Extract the (x, y) coordinate from the center of the cell holding the provided text.  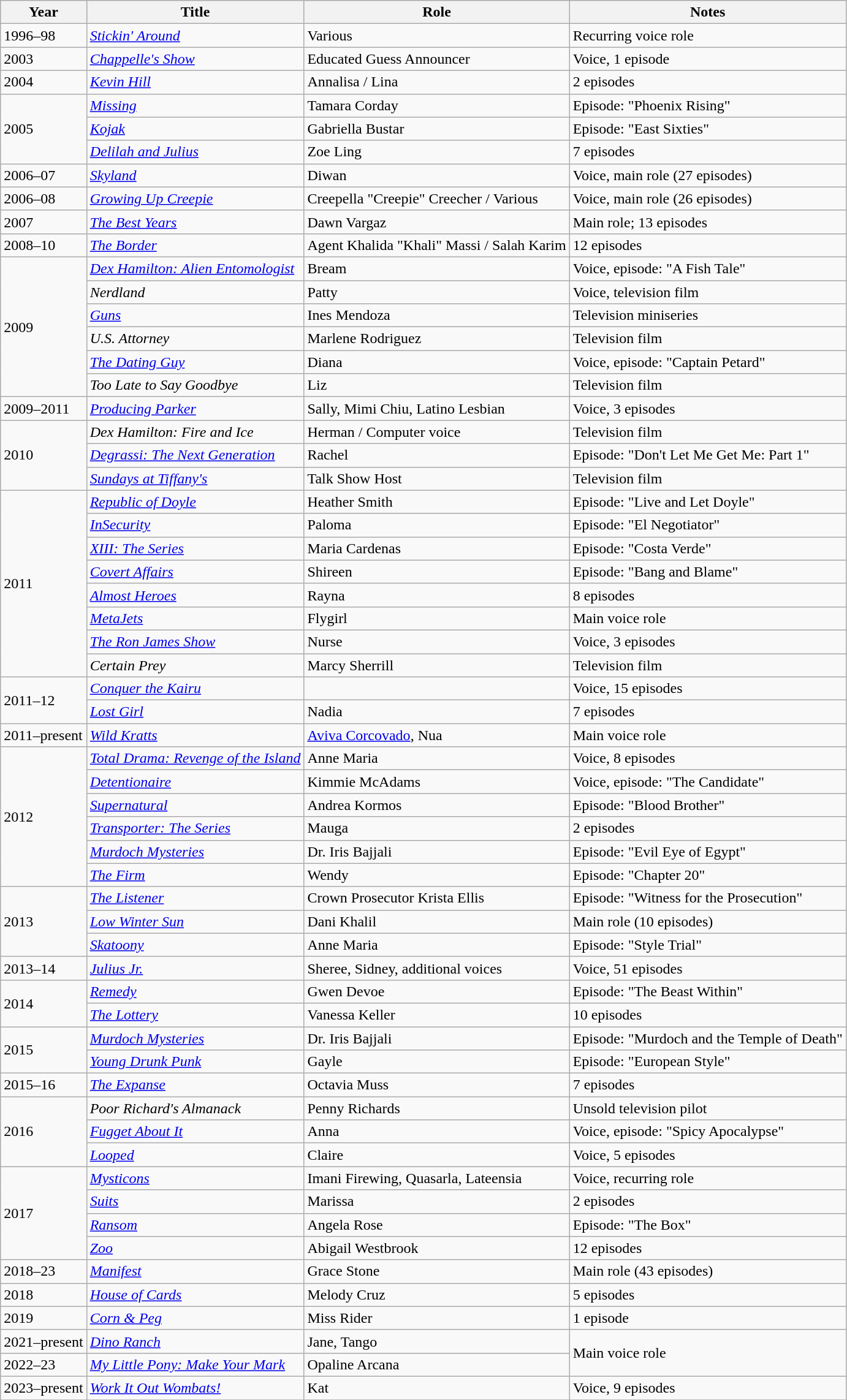
10 episodes (707, 1015)
2003 (44, 59)
Julius Jr. (195, 968)
Episode: "Costa Verde" (707, 548)
Diana (436, 362)
Episode: "Evil Eye of Egypt" (707, 852)
Anna (436, 1132)
Imani Firewing, Quasarla, Lateensia (436, 1178)
Almost Heroes (195, 595)
Main role; 13 episodes (707, 222)
Voice, 1 episode (707, 59)
2005 (44, 129)
1 episode (707, 1318)
InSecurity (195, 525)
2017 (44, 1213)
Dex Hamilton: Fire and Ice (195, 432)
2009 (44, 327)
The Dating Guy (195, 362)
Unsold television pilot (707, 1108)
2022–23 (44, 1364)
Kojak (195, 129)
Various (436, 36)
Degrassi: The Next Generation (195, 455)
Voice, episode: "Spicy Apocalypse" (707, 1132)
Mysticons (195, 1178)
Heather Smith (436, 502)
Notes (707, 12)
Year (44, 12)
Television miniseries (707, 316)
Voice, 51 episodes (707, 968)
Covert Affairs (195, 572)
Wendy (436, 875)
Episode: "Style Trial" (707, 945)
Voice, 8 episodes (707, 759)
2018 (44, 1295)
Voice, television film (707, 292)
2015–16 (44, 1085)
Dex Hamilton: Alien Entomologist (195, 268)
Episode: "Witness for the Prosecution" (707, 898)
Nurse (436, 641)
Supernatural (195, 805)
Remedy (195, 991)
Nadia (436, 712)
Episode: "European Style" (707, 1062)
The Border (195, 245)
Abigail Westbrook (436, 1248)
Kimmie McAdams (436, 782)
Skatoony (195, 945)
My Little Pony: Make Your Mark (195, 1364)
Miss Rider (436, 1318)
Voice, episode: "Captain Petard" (707, 362)
8 episodes (707, 595)
Jane, Tango (436, 1341)
Shireen (436, 572)
Marlene Rodriguez (436, 339)
Sheree, Sidney, additional voices (436, 968)
Ines Mendoza (436, 316)
Dino Ranch (195, 1341)
Crown Prosecutor Krista Ellis (436, 898)
Tamara Corday (436, 105)
Marcy Sherrill (436, 665)
Kat (436, 1388)
Sundays at Tiffany's (195, 479)
Wild Kratts (195, 735)
2011–12 (44, 700)
Voice, 5 episodes (707, 1155)
Voice, 15 episodes (707, 689)
Detentionaire (195, 782)
Kevin Hill (195, 82)
2006–07 (44, 175)
Conquer the Kairu (195, 689)
2023–present (44, 1388)
Voice, main role (27 episodes) (707, 175)
Episode: "The Box" (707, 1225)
Producing Parker (195, 409)
Sally, Mimi Chiu, Latino Lesbian (436, 409)
Gwen Devoe (436, 991)
Transporter: The Series (195, 828)
Episode: "Murdoch and the Temple of Death" (707, 1039)
Creepella "Creepie" Creecher / Various (436, 199)
House of Cards (195, 1295)
Rachel (436, 455)
Guns (195, 316)
MetaJets (195, 618)
Fugget About It (195, 1132)
Episode: "Blood Brother" (707, 805)
Zoe Ling (436, 152)
Work It Out Wombats! (195, 1388)
Episode: "East Sixties" (707, 129)
2009–2011 (44, 409)
Low Winter Sun (195, 921)
Dani Khalil (436, 921)
5 episodes (707, 1295)
Republic of Doyle (195, 502)
Bream (436, 268)
Voice, 9 episodes (707, 1388)
2010 (44, 455)
Mauga (436, 828)
2013–14 (44, 968)
Voice, episode: "A Fish Tale" (707, 268)
Liz (436, 385)
2018–23 (44, 1271)
Aviva Corcovado, Nua (436, 735)
The Firm (195, 875)
Too Late to Say Goodbye (195, 385)
Episode: "The Beast Within" (707, 991)
2015 (44, 1050)
Title (195, 12)
Talk Show Host (436, 479)
Looped (195, 1155)
Voice, episode: "The Candidate" (707, 782)
2006–08 (44, 199)
Total Drama: Revenge of the Island (195, 759)
Suits (195, 1201)
Episode: "Bang and Blame" (707, 572)
Gayle (436, 1062)
Growing Up Creepie (195, 199)
Manifest (195, 1271)
U.S. Attorney (195, 339)
Gabriella Bustar (436, 129)
Role (436, 12)
Claire (436, 1155)
Agent Khalida "Khali" Massi / Salah Karim (436, 245)
The Expanse (195, 1085)
Herman / Computer voice (436, 432)
Episode: "Live and Let Doyle" (707, 502)
The Ron James Show (195, 641)
1996–98 (44, 36)
Missing (195, 105)
Maria Cardenas (436, 548)
Episode: "Don't Let Me Get Me: Part 1" (707, 455)
Octavia Muss (436, 1085)
Diwan (436, 175)
2014 (44, 1003)
Nerdland (195, 292)
Annalisa / Lina (436, 82)
2004 (44, 82)
Voice, main role (26 episodes) (707, 199)
Certain Prey (195, 665)
Recurring voice role (707, 36)
Grace Stone (436, 1271)
Stickin' Around (195, 36)
2008–10 (44, 245)
2007 (44, 222)
Delilah and Julius (195, 152)
Corn & Peg (195, 1318)
Skyland (195, 175)
The Lottery (195, 1015)
Voice, recurring role (707, 1178)
Chappelle's Show (195, 59)
Penny Richards (436, 1108)
Vanessa Keller (436, 1015)
Poor Richard's Almanack (195, 1108)
Angela Rose (436, 1225)
Zoo (195, 1248)
Rayna (436, 595)
Andrea Kormos (436, 805)
2011–present (44, 735)
2016 (44, 1132)
Ransom (195, 1225)
Main role (10 episodes) (707, 921)
Lost Girl (195, 712)
Educated Guess Announcer (436, 59)
Marissa (436, 1201)
Episode: "Chapter 20" (707, 875)
Episode: "El Negotiator" (707, 525)
Young Drunk Punk (195, 1062)
Episode: "Phoenix Rising" (707, 105)
Patty (436, 292)
Paloma (436, 525)
The Best Years (195, 222)
2012 (44, 817)
Opaline Arcana (436, 1364)
2021–present (44, 1341)
Dawn Vargaz (436, 222)
2013 (44, 921)
XIII: The Series (195, 548)
2011 (44, 583)
The Listener (195, 898)
Melody Cruz (436, 1295)
Main role (43 episodes) (707, 1271)
Flygirl (436, 618)
2019 (44, 1318)
